Locate the cell with the specified text and output its (x, y) center coordinate. 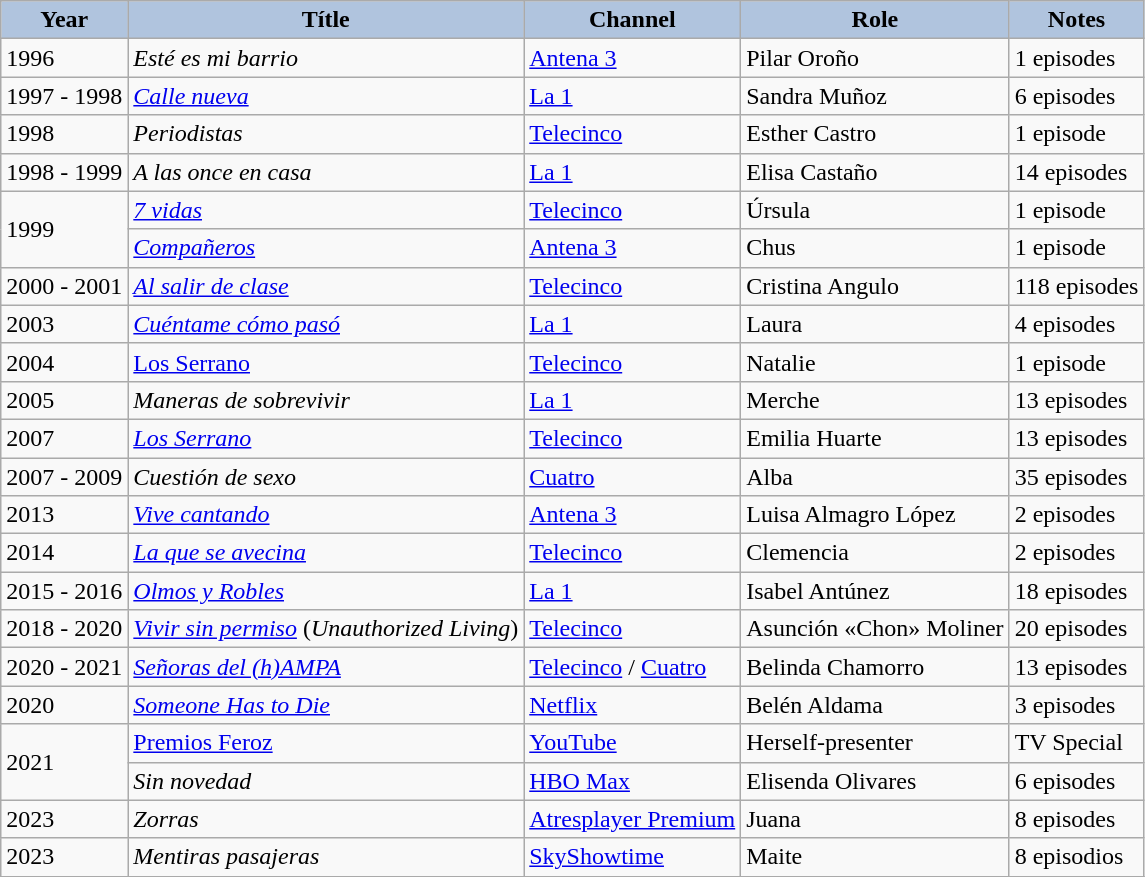
Merche (875, 400)
Mentiras pasajeras (326, 857)
118 episodes (1076, 286)
2007 (64, 438)
Olmos y Robles (326, 591)
Alba (875, 477)
Esté es mi barrio (326, 58)
1999 (64, 229)
Someone Has to Die (326, 705)
14 episodes (1076, 172)
Asunción «Chon» Moliner (875, 629)
Vivir sin permiso (Unauthorized Living) (326, 629)
HBO Max (632, 781)
Al salir de clase (326, 286)
18 episodes (1076, 591)
Pilar Oroño (875, 58)
Zorras (326, 819)
1997 - 1998 (64, 96)
7 vidas (326, 210)
Cuéntame cómo pasó (326, 324)
2020 - 2021 (64, 667)
1 episodes (1076, 58)
Calle nueva (326, 96)
2021 (64, 762)
Emilia Huarte (875, 438)
Role (875, 20)
TV Special (1076, 743)
20 episodes (1076, 629)
Notes (1076, 20)
Cristina Angulo (875, 286)
Periodistas (326, 134)
Compañeros (326, 248)
Belén Aldama (875, 705)
Netflix (632, 705)
SkyShowtime (632, 857)
2015 - 2016 (64, 591)
Isabel Antúnez (875, 591)
2018 - 2020 (64, 629)
1998 (64, 134)
Esther Castro (875, 134)
Luisa Almagro López (875, 515)
2014 (64, 553)
Maite (875, 857)
3 episodes (1076, 705)
Vive cantando (326, 515)
Year (64, 20)
Maneras de sobrevivir (326, 400)
Juana (875, 819)
Atresplayer Premium (632, 819)
Sandra Muñoz (875, 96)
1996 (64, 58)
Laura (875, 324)
Úrsula (875, 210)
Señoras del (h)AMPA (326, 667)
Títle (326, 20)
Cuatro (632, 477)
35 episodes (1076, 477)
A las once en casa (326, 172)
Channel (632, 20)
Belinda Chamorro (875, 667)
2020 (64, 705)
2005 (64, 400)
Elisa Castaño (875, 172)
Cuestión de sexo (326, 477)
Chus (875, 248)
4 episodes (1076, 324)
Clemencia (875, 553)
Premios Feroz (326, 743)
2003 (64, 324)
Herself-presenter (875, 743)
YouTube (632, 743)
Elisenda Olivares (875, 781)
1998 - 1999 (64, 172)
La que se avecina (326, 553)
8 episodes (1076, 819)
Natalie (875, 362)
Telecinco / Cuatro (632, 667)
Sin novedad (326, 781)
2007 - 2009 (64, 477)
8 episodios (1076, 857)
2004 (64, 362)
2013 (64, 515)
2000 - 2001 (64, 286)
